Extract the (x, y) coordinate from the center of the cell holding the provided text.  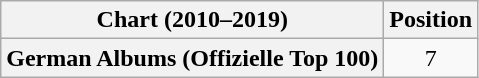
German Albums (Offizielle Top 100) (192, 58)
Chart (2010–2019) (192, 20)
7 (431, 58)
Position (431, 20)
